Search for the cell housing the specified text and yield its (x, y) center coordinate. 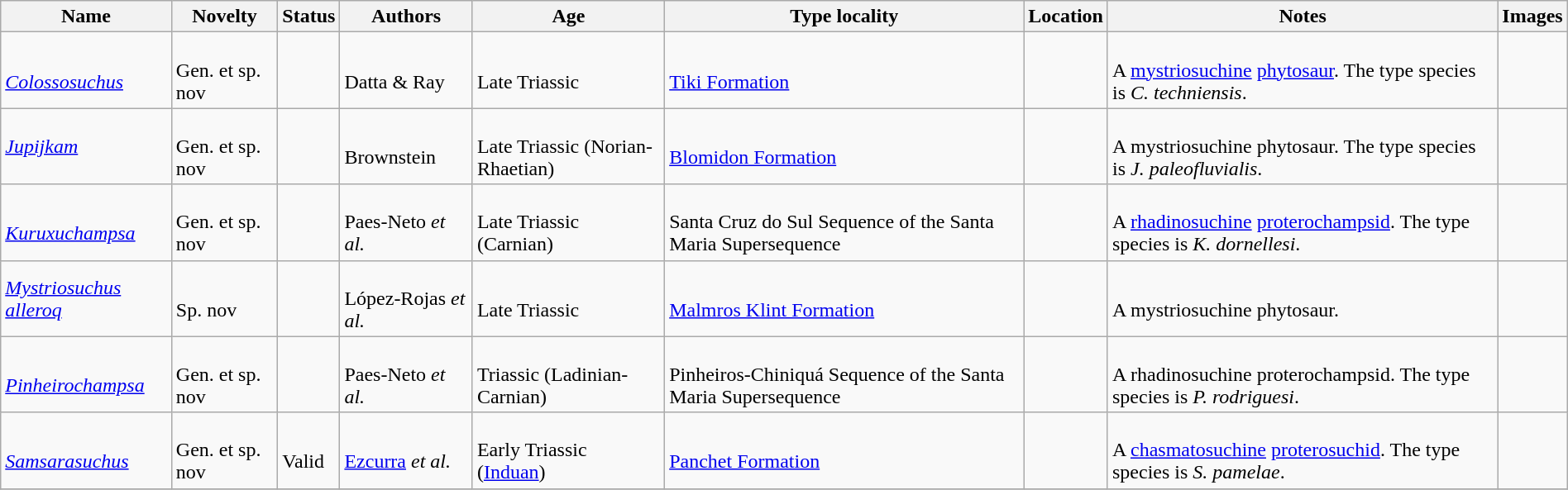
Colossosuchus (86, 70)
A mystriosuchine phytosaur. (1302, 298)
Samsarasuchus (86, 450)
Tiki Formation (844, 70)
Triassic (Ladinian-Carnian) (568, 374)
Novelty (225, 17)
A rhadinosuchine proterochampsid. The type species is P. rodriguesi. (1302, 374)
Santa Cruz do Sul Sequence of the Santa Maria Supersequence (844, 222)
Kuruxuchampsa (86, 222)
A chasmatosuchine proterosuchid. The type species is S. pamelae. (1302, 450)
Notes (1302, 17)
Ezcurra et al. (406, 450)
Late Triassic (Norian-Rhaetian) (568, 146)
Status (309, 17)
López-Rojas et al. (406, 298)
Panchet Formation (844, 450)
Pinheiros-Chiniquá Sequence of the Santa Maria Supersequence (844, 374)
A rhadinosuchine proterochampsid. The type species is K. dornellesi. (1302, 222)
A mystriosuchine phytosaur. The type species is J. paleofluvialis. (1302, 146)
Valid (309, 450)
Pinheirochampsa (86, 374)
Malmros Klint Formation (844, 298)
Authors (406, 17)
Brownstein (406, 146)
Type locality (844, 17)
Early Triassic (Induan) (568, 450)
Jupijkam (86, 146)
Images (1532, 17)
Sp. nov (225, 298)
Late Triassic (Carnian) (568, 222)
Mystriosuchus alleroq (86, 298)
A mystriosuchine phytosaur. The type species is C. techniensis. (1302, 70)
Location (1066, 17)
Name (86, 17)
Datta & Ray (406, 70)
Age (568, 17)
Blomidon Formation (844, 146)
